Locate the cell with the specified text and output its [X, Y] center coordinate. 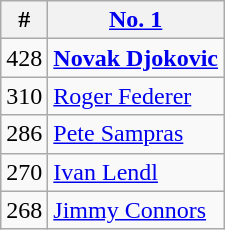
428 [24, 58]
268 [24, 210]
270 [24, 172]
Novak Djokovic [136, 58]
No. 1 [136, 20]
286 [24, 134]
Ivan Lendl [136, 172]
Roger Federer [136, 96]
Jimmy Connors [136, 210]
310 [24, 96]
Pete Sampras [136, 134]
# [24, 20]
